Identify which cell holds the provided text, then report its [x, y] central coordinate. 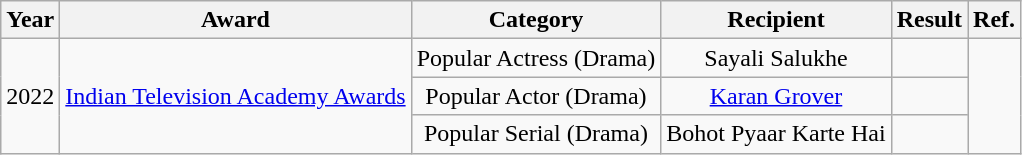
Year [30, 20]
Result [929, 20]
Bohot Pyaar Karte Hai [776, 134]
Indian Television Academy Awards [236, 96]
Popular Actress (Drama) [536, 58]
Ref. [994, 20]
Category [536, 20]
Popular Serial (Drama) [536, 134]
Award [236, 20]
Sayali Salukhe [776, 58]
2022 [30, 96]
Recipient [776, 20]
Karan Grover [776, 96]
Popular Actor (Drama) [536, 96]
